Extract the (x, y) coordinate from the center of the cell holding the provided text.  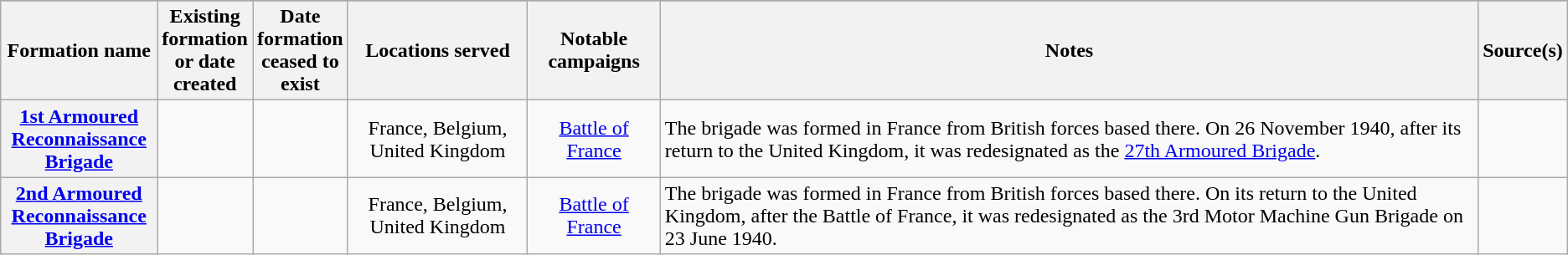
2nd Armoured Reconnaissance Brigade (79, 216)
Existing formation or date created (205, 50)
Date formation ceased to exist (301, 50)
Locations served (437, 50)
Formation name (79, 50)
Notes (1069, 50)
Source(s) (1523, 50)
Notable campaigns (594, 50)
1st Armoured Reconnaissance Brigade (79, 139)
